For the text-containing cell, return its midpoint in [X, Y] coordinate format. 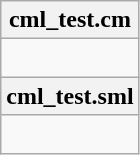
cml_test.sml [70, 96]
cml_test.cm [70, 20]
